Output the [x, y] coordinate of the center of the cell containing the given text.  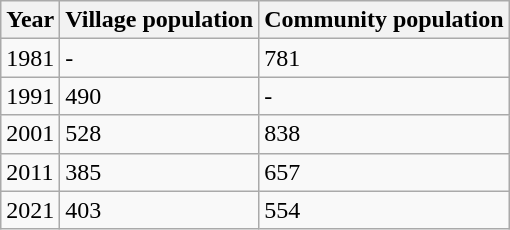
781 [384, 58]
490 [160, 96]
2021 [30, 210]
403 [160, 210]
1981 [30, 58]
554 [384, 210]
Village population [160, 20]
385 [160, 172]
1991 [30, 96]
2011 [30, 172]
Year [30, 20]
528 [160, 134]
657 [384, 172]
838 [384, 134]
2001 [30, 134]
Community population [384, 20]
